Find where the given text appears and provide that cell's center as (x, y) coordinate. 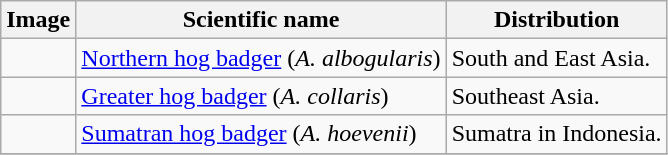
South and East Asia. (556, 58)
Distribution (556, 20)
Southeast Asia. (556, 96)
Sumatra in Indonesia. (556, 134)
Scientific name (261, 20)
Northern hog badger (A. albogularis) (261, 58)
Sumatran hog badger (A. hoevenii) (261, 134)
Image (38, 20)
Greater hog badger (A. collaris) (261, 96)
